Detect which cell encompasses the target text, then output its (X, Y) center coordinate. 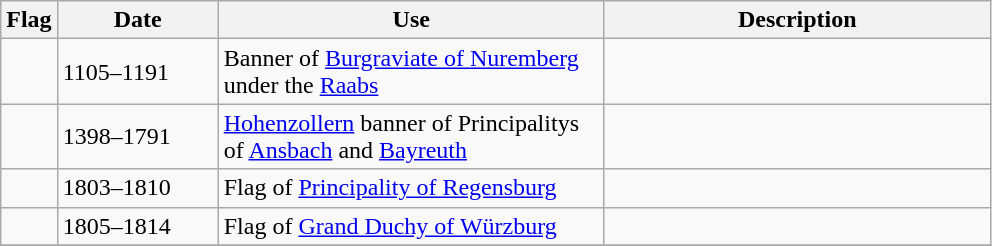
Banner of Burgraviate of Nuremberg under the Raabs (411, 72)
Use (411, 20)
Description (797, 20)
Flag of Principality of Regensburg (411, 188)
1805–1814 (138, 226)
Flag (29, 20)
1803–1810 (138, 188)
Date (138, 20)
1398–1791 (138, 136)
Flag of Grand Duchy of Würzburg (411, 226)
1105–1191 (138, 72)
Hohenzollern banner of Principalitys of Ansbach and Bayreuth (411, 136)
